Detect which cell encompasses the target text, then output its (x, y) center coordinate. 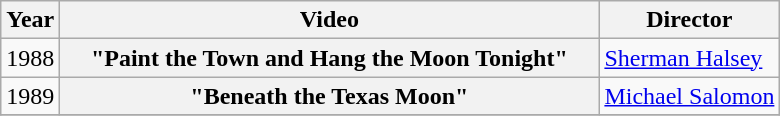
1988 (30, 58)
Sherman Halsey (690, 58)
1989 (30, 96)
Year (30, 20)
Video (330, 20)
"Beneath the Texas Moon" (330, 96)
Michael Salomon (690, 96)
"Paint the Town and Hang the Moon Tonight" (330, 58)
Director (690, 20)
